Identify which cell holds the provided text, then report its (x, y) central coordinate. 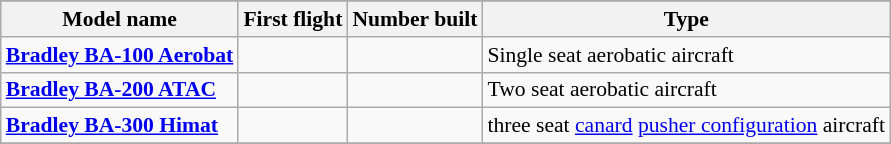
Number built (414, 19)
three seat canard pusher configuration aircraft (686, 126)
Bradley BA-200 ATAC (120, 90)
First flight (292, 19)
Bradley BA-300 Himat (120, 126)
Single seat aerobatic aircraft (686, 55)
Two seat aerobatic aircraft (686, 90)
Type (686, 19)
Bradley BA-100 Aerobat (120, 55)
Model name (120, 19)
